Pinpoint the cell where the given text exists, returning its (x, y) midpoint coordinate. 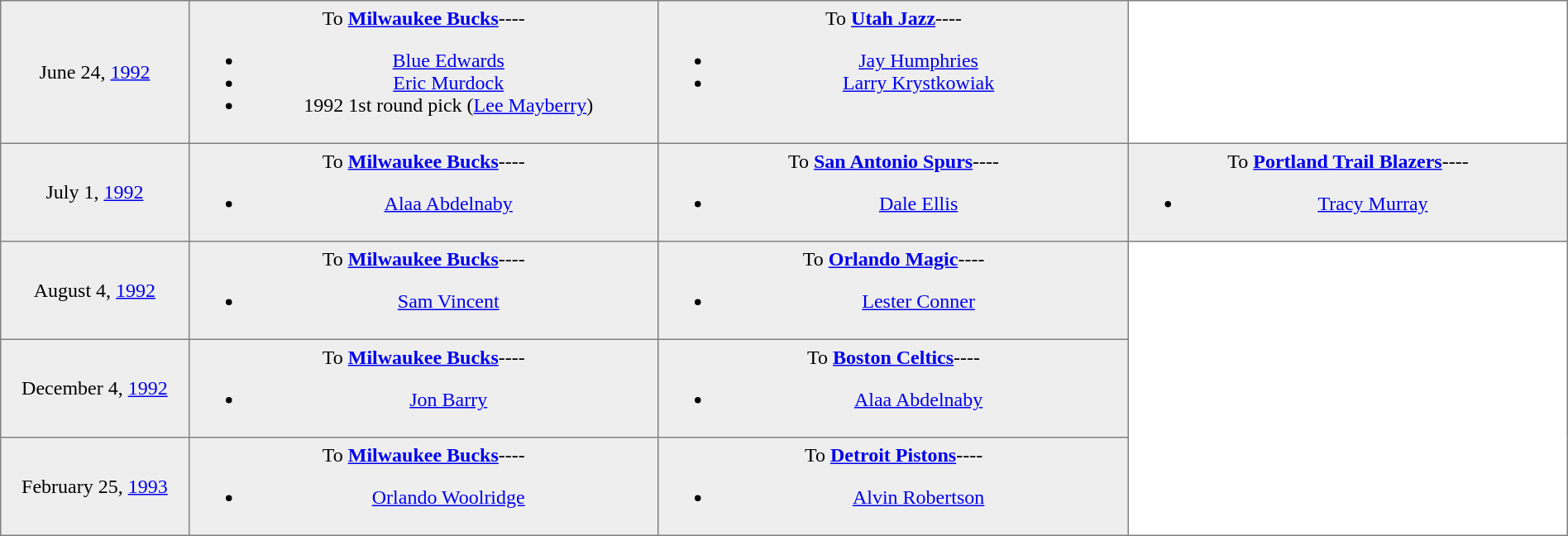
To San Antonio Spurs----Dale Ellis (893, 192)
July 1, 1992 (94, 192)
To Boston Celtics----Alaa Abdelnaby (893, 388)
To Milwaukee Bucks----Jon Barry (423, 388)
June 24, 1992 (94, 72)
To Orlando Magic----Lester Conner (893, 290)
To Utah Jazz----Jay HumphriesLarry Krystkowiak (893, 72)
December 4, 1992 (94, 388)
To Portland Trail Blazers----Tracy Murray (1348, 192)
To Detroit Pistons----Alvin Robertson (893, 486)
To Milwaukee Bucks----Orlando Woolridge (423, 486)
August 4, 1992 (94, 290)
February 25, 1993 (94, 486)
To Milwaukee Bucks----Blue EdwardsEric Murdock1992 1st round pick (Lee Mayberry) (423, 72)
To Milwaukee Bucks----Alaa Abdelnaby (423, 192)
To Milwaukee Bucks----Sam Vincent (423, 290)
